Identify which cell holds the provided text, then report its (X, Y) central coordinate. 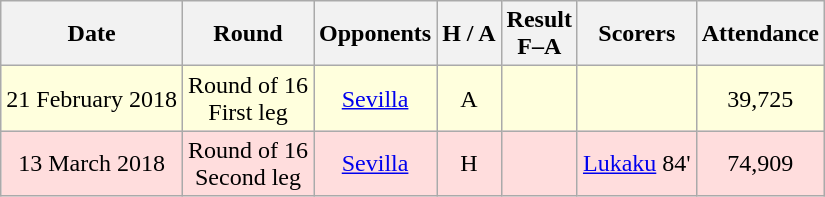
ResultF–A (539, 34)
Round (248, 34)
39,725 (760, 98)
Opponents (376, 34)
Round of 16Second leg (248, 164)
21 February 2018 (92, 98)
H / A (469, 34)
Scorers (636, 34)
H (469, 164)
Round of 16First leg (248, 98)
Attendance (760, 34)
Date (92, 34)
Lukaku 84' (636, 164)
74,909 (760, 164)
A (469, 98)
13 March 2018 (92, 164)
